Pinpoint the cell where the given text exists, returning its (X, Y) midpoint coordinate. 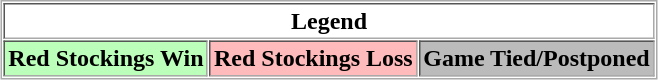
Game Tied/Postponed (536, 58)
Red Stockings Win (106, 58)
Red Stockings Loss (313, 58)
Legend (329, 21)
